Return the [x, y] coordinate for the center point of the cell that contains the specified text.  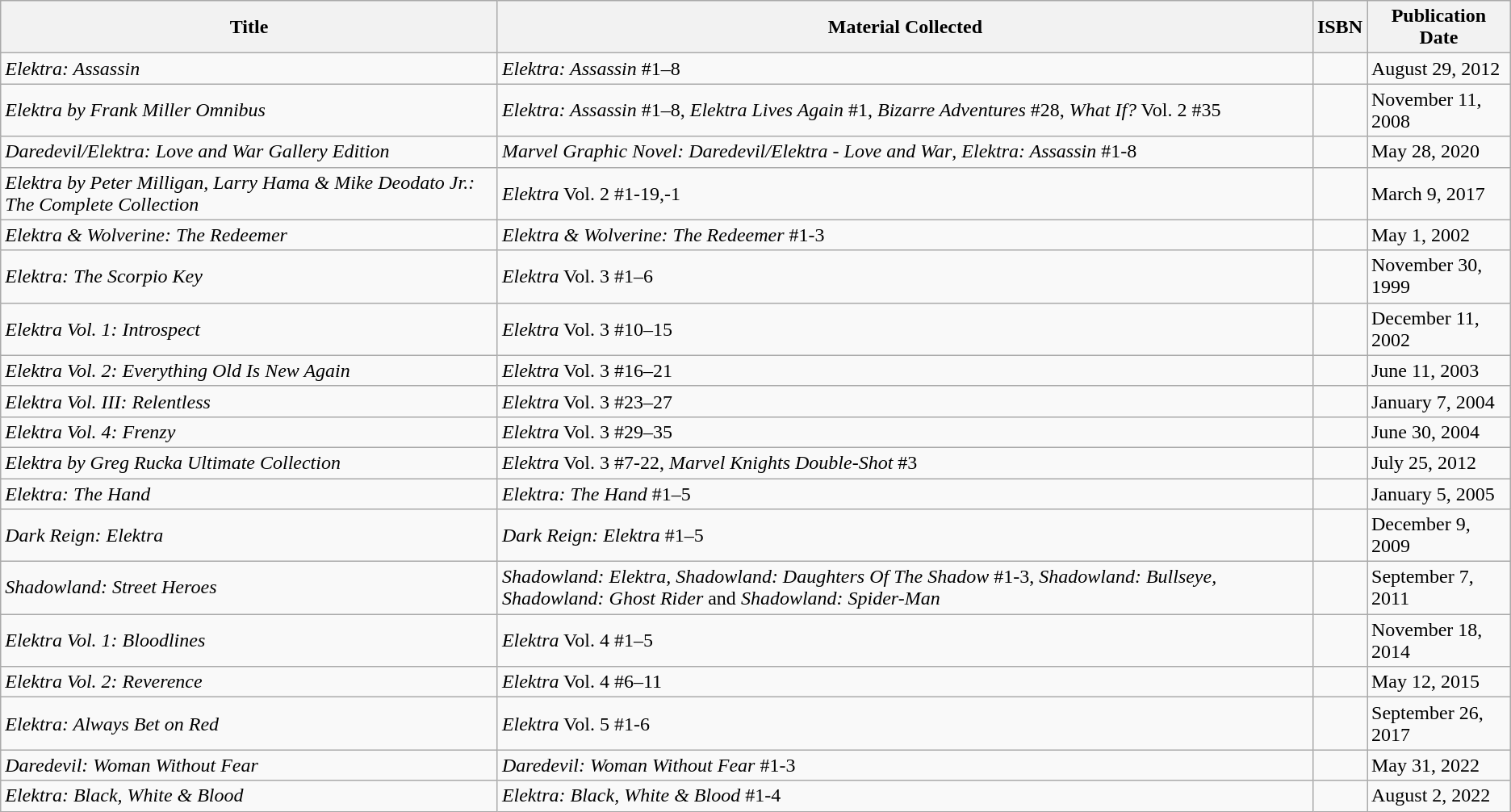
Elektra: The Hand #1–5 [905, 493]
December 9, 2009 [1439, 536]
Dark Reign: Elektra #1–5 [905, 536]
Elektra Vol. 5 #1-6 [905, 723]
November 18, 2014 [1439, 641]
May 28, 2020 [1439, 152]
Elektra Vol. 3 #23–27 [905, 401]
January 5, 2005 [1439, 493]
Elektra: Black, White & Blood [249, 796]
Elektra & Wolverine: The Redeemer [249, 235]
July 25, 2012 [1439, 463]
December 11, 2002 [1439, 329]
Elektra: Assassin #1–8, Elektra Lives Again #1, Bizarre Adventures #28, What If? Vol. 2 #35 [905, 110]
Elektra by Peter Milligan, Larry Hama & Mike Deodato Jr.: The Complete Collection [249, 194]
June 30, 2004 [1439, 432]
Material Collected [905, 27]
Daredevil: Woman Without Fear [249, 765]
May 1, 2002 [1439, 235]
Elektra: Black, White & Blood #1-4 [905, 796]
September 26, 2017 [1439, 723]
Shadowland: Street Heroes [249, 588]
May 31, 2022 [1439, 765]
Elektra by Frank Miller Omnibus [249, 110]
Elektra: The Scorpio Key [249, 276]
Elektra Vol. 4 #1–5 [905, 641]
Elektra Vol. 4: Frenzy [249, 432]
November 30, 1999 [1439, 276]
Elektra: The Hand [249, 493]
August 29, 2012 [1439, 69]
March 9, 2017 [1439, 194]
Elektra Vol. 2 #1-19,-1 [905, 194]
September 7, 2011 [1439, 588]
Publication Date [1439, 27]
Elektra: Always Bet on Red [249, 723]
Elektra Vol. 3 #10–15 [905, 329]
Elektra Vol. 1: Bloodlines [249, 641]
Elektra by Greg Rucka Ultimate Collection [249, 463]
Elektra Vol. 1: Introspect [249, 329]
Title [249, 27]
Daredevil: Woman Without Fear #1-3 [905, 765]
Elektra Vol. III: Relentless [249, 401]
June 11, 2003 [1439, 370]
Elektra: Assassin [249, 69]
Elektra Vol. 2: Everything Old Is New Again [249, 370]
August 2, 2022 [1439, 796]
January 7, 2004 [1439, 401]
Dark Reign: Elektra [249, 536]
Elektra Vol. 2: Reverence [249, 682]
Elektra Vol. 3 #16–21 [905, 370]
Shadowland: Elektra, Shadowland: Daughters Of The Shadow #1-3, Shadowland: Bullseye, Shadowland: Ghost Rider and Shadowland: Spider-Man [905, 588]
Elektra: Assassin #1–8 [905, 69]
Elektra Vol. 3 #7-22, Marvel Knights Double-Shot #3 [905, 463]
Daredevil/Elektra: Love and War Gallery Edition [249, 152]
November 11, 2008 [1439, 110]
Elektra Vol. 3 #29–35 [905, 432]
Elektra & Wolverine: The Redeemer #1-3 [905, 235]
May 12, 2015 [1439, 682]
Marvel Graphic Novel: Daredevil/Elektra - Love and War, Elektra: Assassin #1-8 [905, 152]
Elektra Vol. 3 #1–6 [905, 276]
ISBN [1340, 27]
Elektra Vol. 4 #6–11 [905, 682]
